Extract the [X, Y] coordinate from the center of the cell holding the provided text.  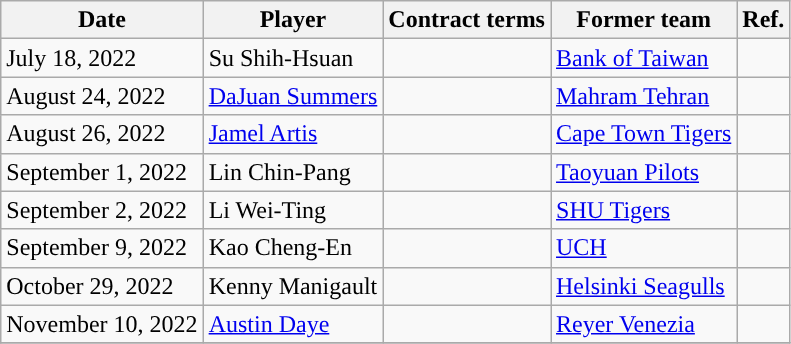
Su Shih-Hsuan [293, 58]
Austin Daye [293, 324]
August 26, 2022 [102, 134]
Reyer Venezia [643, 324]
Taoyuan Pilots [643, 172]
Ref. [764, 20]
Bank of Taiwan [643, 58]
October 29, 2022 [102, 286]
Kao Cheng-En [293, 248]
September 2, 2022 [102, 210]
Kenny Manigault [293, 286]
Player [293, 20]
Mahram Tehran [643, 96]
Helsinki Seagulls [643, 286]
UCH [643, 248]
November 10, 2022 [102, 324]
DaJuan Summers [293, 96]
Former team [643, 20]
Lin Chin-Pang [293, 172]
September 1, 2022 [102, 172]
August 24, 2022 [102, 96]
SHU Tigers [643, 210]
September 9, 2022 [102, 248]
Contract terms [467, 20]
Li Wei-Ting [293, 210]
Date [102, 20]
July 18, 2022 [102, 58]
Cape Town Tigers [643, 134]
Jamel Artis [293, 134]
